Pinpoint the cell where the given text exists, returning its (x, y) midpoint coordinate. 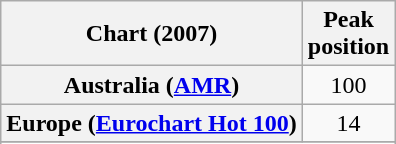
Europe (Eurochart Hot 100) (152, 123)
Chart (2007) (152, 34)
Peakposition (348, 34)
100 (348, 85)
Australia (AMR) (152, 85)
14 (348, 123)
